From the cell containing the given text, extract its center point as (X, Y) coordinate. 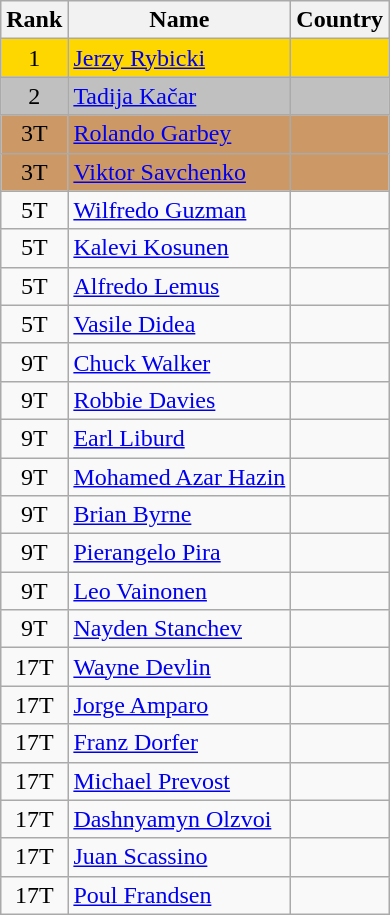
Nayden Stanchev (180, 629)
Earl Liburd (180, 438)
Rank (34, 20)
Rolando Garbey (180, 134)
Dashnyamyn Olzvoi (180, 819)
Juan Scassino (180, 857)
Country (340, 20)
Poul Frandsen (180, 895)
2 (34, 96)
Jorge Amparo (180, 705)
1 (34, 58)
Chuck Walker (180, 362)
Leo Vainonen (180, 591)
Wilfredo Guzman (180, 210)
Wayne Devlin (180, 667)
Name (180, 20)
Robbie Davies (180, 400)
Viktor Savchenko (180, 172)
Franz Dorfer (180, 743)
Jerzy Rybicki (180, 58)
Brian Byrne (180, 515)
Kalevi Kosunen (180, 248)
Alfredo Lemus (180, 286)
Michael Prevost (180, 781)
Tadija Kačar (180, 96)
Mohamed Azar Hazin (180, 477)
Vasile Didea (180, 324)
Pierangelo Pira (180, 553)
